Return the (X, Y) coordinate for the center point of the cell that contains the specified text.  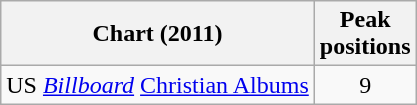
US Billboard Christian Albums (158, 85)
Peakpositions (365, 34)
Chart (2011) (158, 34)
9 (365, 85)
